Find where the given text appears and provide that cell's center as (x, y) coordinate. 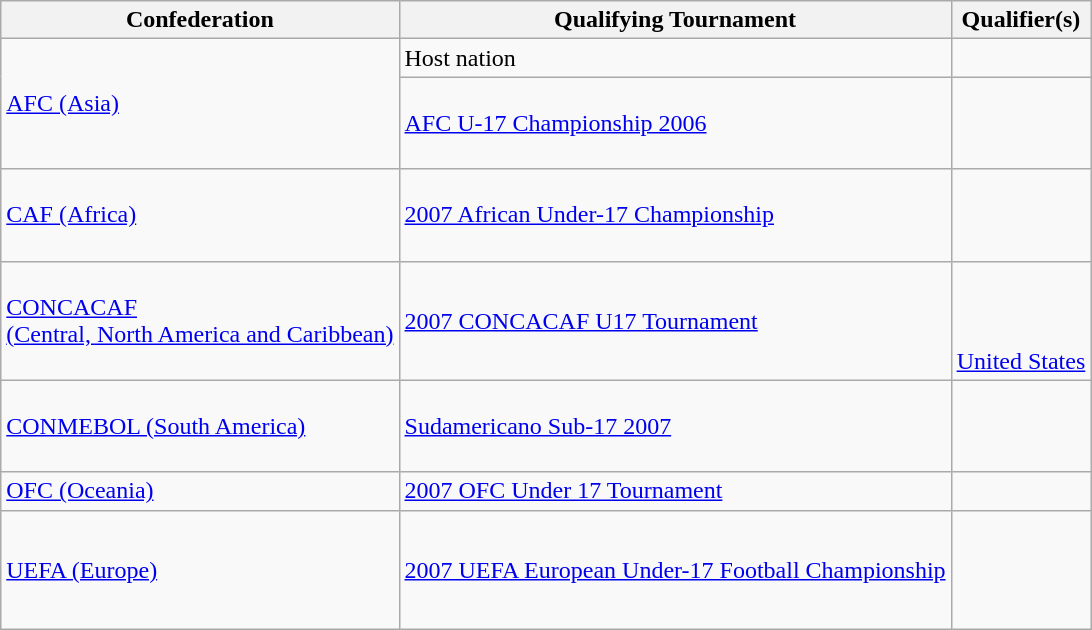
2007 African Under-17 Championship (675, 215)
Qualifying Tournament (675, 20)
CAF (Africa) (200, 215)
Confederation (200, 20)
OFC (Oceania) (200, 491)
Qualifier(s) (1021, 20)
AFC (Asia) (200, 104)
2007 OFC Under 17 Tournament (675, 491)
UEFA (Europe) (200, 570)
2007 UEFA European Under-17 Football Championship (675, 570)
United States (1021, 320)
CONCACAF (Central, North America and Caribbean) (200, 320)
AFC U-17 Championship 2006 (675, 123)
2007 CONCACAF U17 Tournament (675, 320)
Host nation (675, 58)
Sudamericano Sub-17 2007 (675, 426)
CONMEBOL (South America) (200, 426)
